Extract the (X, Y) coordinate from the center of the cell holding the provided text.  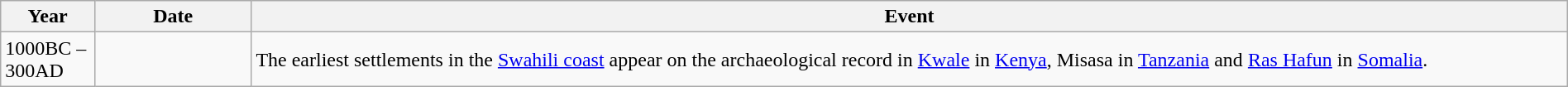
The earliest settlements in the Swahili coast appear on the archaeological record in Kwale in Kenya, Misasa in Tanzania and Ras Hafun in Somalia. (910, 60)
Date (172, 17)
Event (910, 17)
Year (48, 17)
1000BC – 300AD (48, 60)
